Determine the (X, Y) coordinate at the center of the cell enclosing the given text.  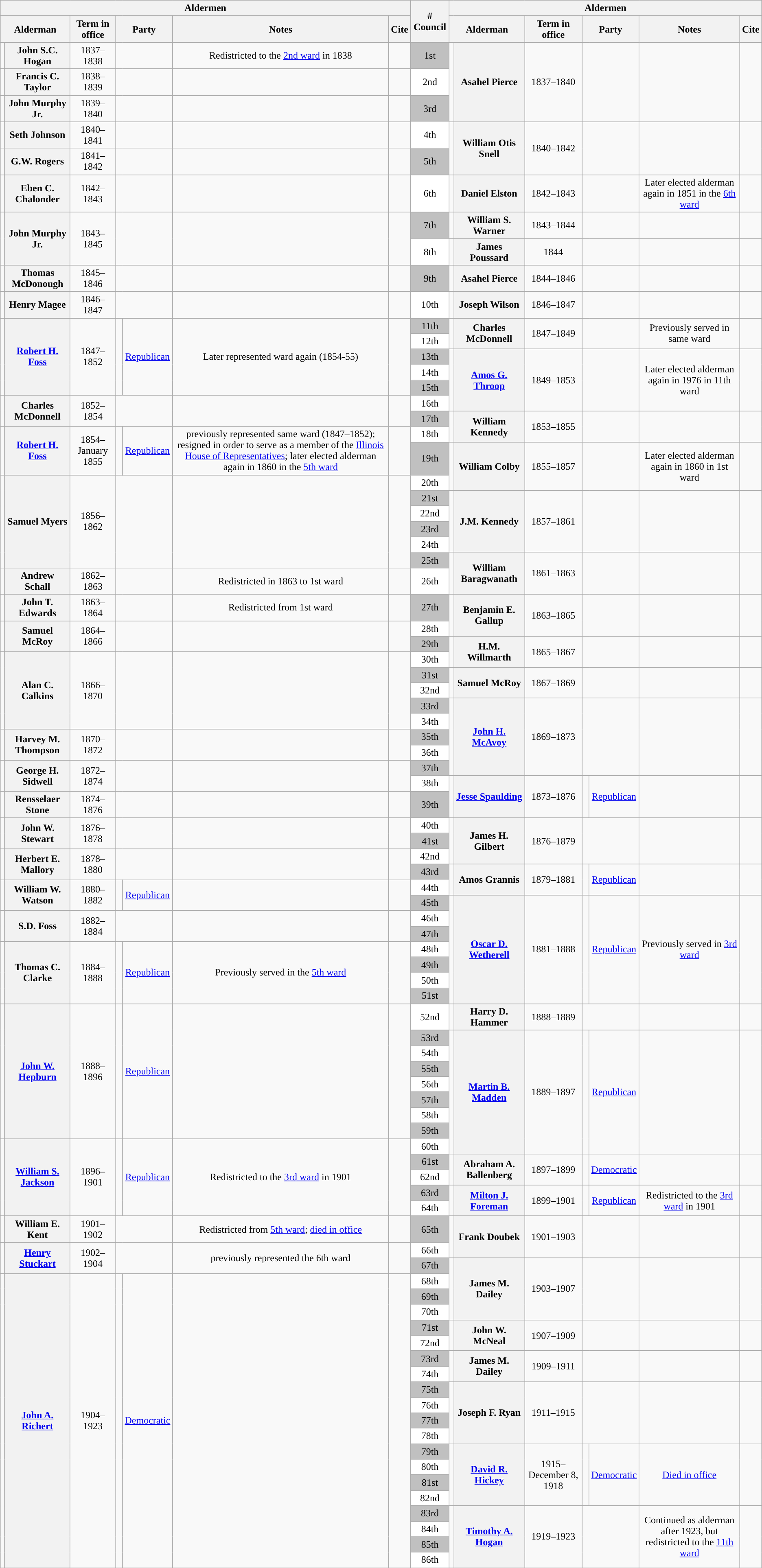
1839–1840 (93, 108)
1896–1901 (93, 1177)
1840–1841 (93, 135)
Samuel Myers (37, 521)
Joseph Wilson (489, 304)
David R. Hickey (489, 1475)
46th (430, 918)
William Colby (489, 466)
1902–1904 (93, 1258)
Thomas McDonough (37, 278)
John W. McNeal (489, 1335)
71st (430, 1327)
43rd (430, 872)
Francis C. Taylor (37, 82)
1874–1876 (93, 804)
41st (430, 841)
1st (430, 55)
1909–1911 (554, 1366)
Later elected alderman again in 1976 in 11th ward (690, 380)
Eben C. Chalonder (37, 193)
17th (430, 419)
3rd (430, 108)
1869–1873 (554, 737)
1879–1881 (554, 879)
1849–1853 (554, 380)
Redistricted from 1st ward (281, 607)
5th (430, 161)
86th (430, 1560)
Henry Magee (37, 304)
1867–1869 (554, 683)
1919–1923 (554, 1537)
78th (430, 1436)
1861–1863 (554, 573)
John H. McAvoy (489, 737)
24th (430, 545)
Martin B. Madden (489, 1092)
4th (430, 135)
42nd (430, 856)
James Poussard (489, 251)
Harry D. Hammer (489, 1017)
Henry Stuckart (37, 1258)
47th (430, 934)
1907–1909 (554, 1335)
John W. Stewart (37, 833)
1853–1855 (554, 426)
75th (430, 1389)
1901–1902 (93, 1229)
Continued as alderman after 1923, but redistricted to the 11th ward (690, 1537)
1888–1889 (554, 1017)
1911–1915 (554, 1413)
23rd (430, 529)
William E. Kent (37, 1229)
Herbert E. Mallory (37, 864)
20th (430, 483)
70th (430, 1312)
Thomas C. Clarke (37, 973)
John W. Hepburn (37, 1071)
Amos Grannis (489, 879)
1876–1879 (554, 841)
Milton J. Foreman (489, 1201)
1844 (554, 251)
1865–1867 (554, 652)
Previously served in same ward (690, 334)
1904–1923 (93, 1420)
22nd (430, 514)
1837–1838 (93, 55)
25th (430, 560)
11th (430, 326)
26th (430, 581)
Previously served in the 5th ward (281, 973)
James H. Gilbert (489, 841)
59th (430, 1131)
55th (430, 1069)
74th (430, 1374)
Redistricted in 1863 to 1st ward (281, 581)
32nd (430, 691)
1878–1880 (93, 864)
31st (430, 675)
52nd (430, 1017)
45th (430, 903)
68th (430, 1281)
57th (430, 1100)
2nd (430, 82)
58th (430, 1115)
Jesse Spaulding (489, 797)
1852–1854 (93, 411)
1843–1844 (554, 225)
82nd (430, 1498)
1845–1846 (93, 278)
Seth Johnson (37, 135)
66th (430, 1250)
1864–1866 (93, 636)
Later elected alderman again in 1860 in 1st ward (690, 466)
1837–1840 (554, 82)
1854–January 1855 (93, 451)
36th (430, 752)
69th (430, 1297)
85th (430, 1544)
63rd (430, 1193)
G.W. Rogers (37, 161)
18th (430, 434)
1844–1846 (554, 278)
48th (430, 949)
61st (430, 1162)
Redistricted from 5th ward; died in office (281, 1229)
1889–1897 (554, 1092)
6th (430, 193)
67th (430, 1266)
1880–1882 (93, 895)
1862–1863 (93, 581)
28th (430, 629)
1876–1878 (93, 833)
William S. Jackson (37, 1177)
1847–1852 (93, 357)
27th (430, 607)
1870–1872 (93, 745)
39th (430, 804)
29th (430, 644)
62nd (430, 1177)
83rd (430, 1513)
1866–1870 (93, 691)
Redistricted to the 2nd ward in 1838 (281, 55)
Alan C. Calkins (37, 691)
40th (430, 825)
81st (430, 1483)
Abraham A. Ballenberg (489, 1170)
1897–1899 (554, 1170)
1888–1896 (93, 1071)
65th (430, 1229)
49th (430, 965)
1899–1901 (554, 1201)
William Kennedy (489, 426)
Joseph F. Ryan (489, 1413)
80th (430, 1467)
1838–1839 (93, 82)
73rd (430, 1358)
1901–1903 (554, 1237)
84th (430, 1529)
54th (430, 1053)
Oscar D. Wetherell (489, 949)
12th (430, 341)
Later elected alderman again in 1851 in the 6th ward (690, 193)
1847–1849 (554, 334)
44th (430, 888)
Timothy A. Hogan (489, 1537)
# Council (430, 21)
1881–1888 (554, 949)
John S.C. Hogan (37, 55)
19th (430, 458)
60th (430, 1146)
William Baragwanath (489, 573)
William S. Warner (489, 225)
1882–1884 (93, 926)
J.M. Kennedy (489, 521)
Benjamin E. Gallup (489, 615)
1903–1907 (554, 1289)
1841–1842 (93, 161)
76th (430, 1405)
Daniel Elston (489, 193)
50th (430, 980)
1863–1865 (554, 615)
33rd (430, 706)
William W. Watson (37, 895)
1915–December 8, 1918 (554, 1475)
William Otis Snell (489, 148)
1872–1874 (93, 776)
John A. Richert (37, 1420)
Andrew Schall (37, 581)
15th (430, 388)
51st (430, 996)
64th (430, 1208)
7th (430, 225)
S.D. Foss (37, 926)
1856–1862 (93, 521)
10th (430, 304)
H.M. Willmarth (489, 652)
14th (430, 372)
1843–1845 (93, 238)
Previously served in 3rd ward (690, 949)
77th (430, 1421)
30th (430, 660)
16th (430, 403)
1884–1888 (93, 973)
21st (430, 498)
Died in office (690, 1475)
38th (430, 783)
Later represented ward again (1854-55) (281, 357)
53rd (430, 1038)
72nd (430, 1343)
1840–1842 (554, 148)
Rensselaer Stone (37, 804)
Amos G. Throop (489, 380)
13th (430, 357)
George H. Sidwell (37, 776)
Frank Doubek (489, 1237)
37th (430, 768)
Harvey M. Thompson (37, 745)
John T. Edwards (37, 607)
1863–1864 (93, 607)
1873–1876 (554, 797)
9th (430, 278)
previously represented the 6th ward (281, 1258)
79th (430, 1452)
34th (430, 722)
1855–1857 (554, 466)
1857–1861 (554, 521)
56th (430, 1084)
35th (430, 737)
8th (430, 251)
